Provide the (x, y) coordinate of the cell's center where the given text is located.  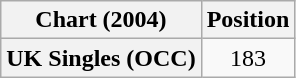
Chart (2004) (101, 20)
183 (248, 58)
UK Singles (OCC) (101, 58)
Position (248, 20)
